For the text-containing cell, return its midpoint in [x, y] coordinate format. 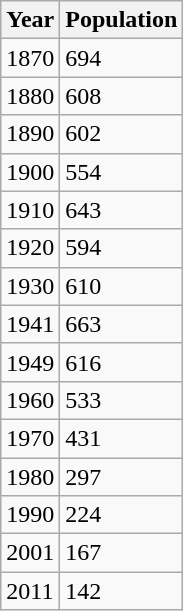
Year [30, 20]
142 [122, 591]
554 [122, 172]
610 [122, 286]
1990 [30, 515]
663 [122, 324]
643 [122, 210]
1920 [30, 248]
1980 [30, 477]
Population [122, 20]
167 [122, 553]
594 [122, 248]
2011 [30, 591]
431 [122, 438]
1930 [30, 286]
1941 [30, 324]
1900 [30, 172]
694 [122, 58]
1870 [30, 58]
297 [122, 477]
602 [122, 134]
1949 [30, 362]
1960 [30, 400]
1890 [30, 134]
533 [122, 400]
224 [122, 515]
1880 [30, 96]
608 [122, 96]
1910 [30, 210]
1970 [30, 438]
616 [122, 362]
2001 [30, 553]
